Output the [x, y] coordinate of the center of the cell containing the given text.  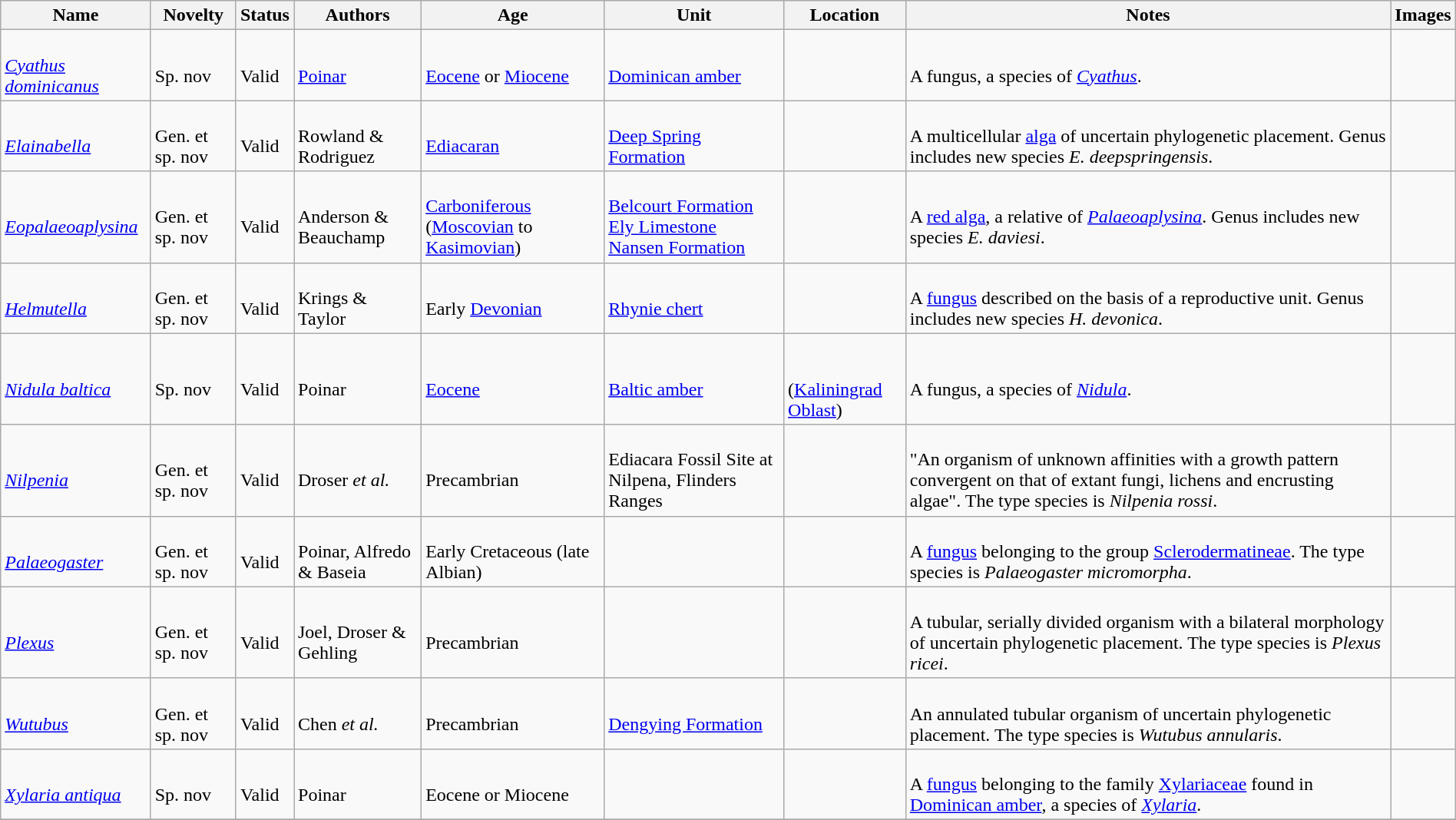
Novelty [194, 15]
Joel, Droser & Gehling [357, 633]
Plexus [75, 633]
Helmutella [75, 298]
Rhynie chert [694, 298]
Elainabella [75, 136]
Unit [694, 15]
Chen et al. [357, 713]
Belcourt Formation Ely Limestone Nansen Formation [694, 217]
Rowland & Rodriguez [357, 136]
A tubular, serially divided organism with a bilateral morphology of uncertain phylogenetic placement. The type species is Plexus ricei. [1148, 633]
Notes [1148, 15]
Poinar, Alfredo & Baseia [357, 551]
Name [75, 15]
A fungus, a species of Cyathus. [1148, 65]
Droser et al. [357, 470]
Dengying Formation [694, 713]
Wutubus [75, 713]
Cyathus dominicanus [75, 65]
Authors [357, 15]
Krings & Taylor [357, 298]
Palaeogaster [75, 551]
Xylaria antiqua [75, 784]
A multicellular alga of uncertain phylogenetic placement. Genus includes new species E. deepspringensis. [1148, 136]
Location [845, 15]
A fungus belonging to the group Sclerodermatineae. The type species is Palaeogaster micromorpha. [1148, 551]
A red alga, a relative of Palaeoaplysina. Genus includes new species E. daviesi. [1148, 217]
Anderson & Beauchamp [357, 217]
A fungus belonging to the family Xylariaceae found in Dominican amber, a species of Xylaria. [1148, 784]
Deep Spring Formation [694, 136]
Nidula baltica [75, 379]
Eocene [513, 379]
Dominican amber [694, 65]
Early Devonian [513, 298]
Ediacaran [513, 136]
Nilpenia [75, 470]
Images [1423, 15]
Ediacara Fossil Site at Nilpena, Flinders Ranges [694, 470]
Carboniferous (Moscovian to Kasimovian) [513, 217]
Baltic amber [694, 379]
Age [513, 15]
An annulated tubular organism of uncertain phylogenetic placement. The type species is Wutubus annularis. [1148, 713]
Eopalaeoaplysina [75, 217]
A fungus described on the basis of a reproductive unit. Genus includes new species H. devonica. [1148, 298]
Early Cretaceous (late Albian) [513, 551]
(Kaliningrad Oblast) [845, 379]
Status [264, 15]
A fungus, a species of Nidula. [1148, 379]
